Pinpoint the cell where the given text exists, returning its [x, y] midpoint coordinate. 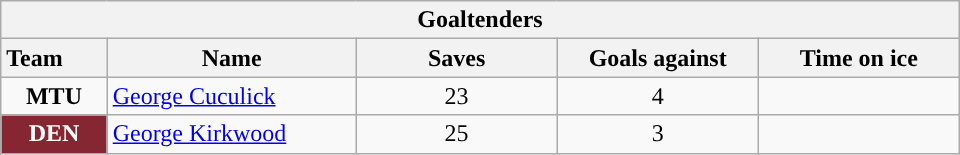
Name [232, 58]
Saves [456, 58]
Time on ice [858, 58]
4 [658, 96]
MTU [54, 96]
23 [456, 96]
George Cuculick [232, 96]
Goals against [658, 58]
3 [658, 134]
25 [456, 134]
Goaltenders [480, 20]
DEN [54, 134]
George Kirkwood [232, 134]
Team [54, 58]
